For the text-containing cell, return its midpoint in [X, Y] coordinate format. 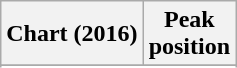
Peakposition [189, 34]
Chart (2016) [72, 34]
